Detect which cell encompasses the target text, then output its (X, Y) center coordinate. 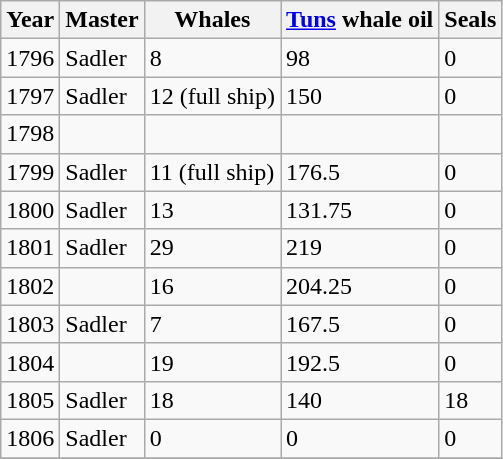
204.25 (360, 286)
140 (360, 400)
219 (360, 248)
1805 (30, 400)
19 (212, 362)
Master (102, 20)
12 (full ship) (212, 96)
7 (212, 324)
1803 (30, 324)
98 (360, 58)
1802 (30, 286)
1800 (30, 210)
1806 (30, 438)
1804 (30, 362)
16 (212, 286)
Seals (470, 20)
1801 (30, 248)
176.5 (360, 172)
1799 (30, 172)
1798 (30, 134)
1797 (30, 96)
8 (212, 58)
131.75 (360, 210)
1796 (30, 58)
13 (212, 210)
150 (360, 96)
11 (full ship) (212, 172)
167.5 (360, 324)
192.5 (360, 362)
29 (212, 248)
Year (30, 20)
Whales (212, 20)
Tuns whale oil (360, 20)
